Scan for the cell matching the given text and deliver its [X, Y] coordinate at center. 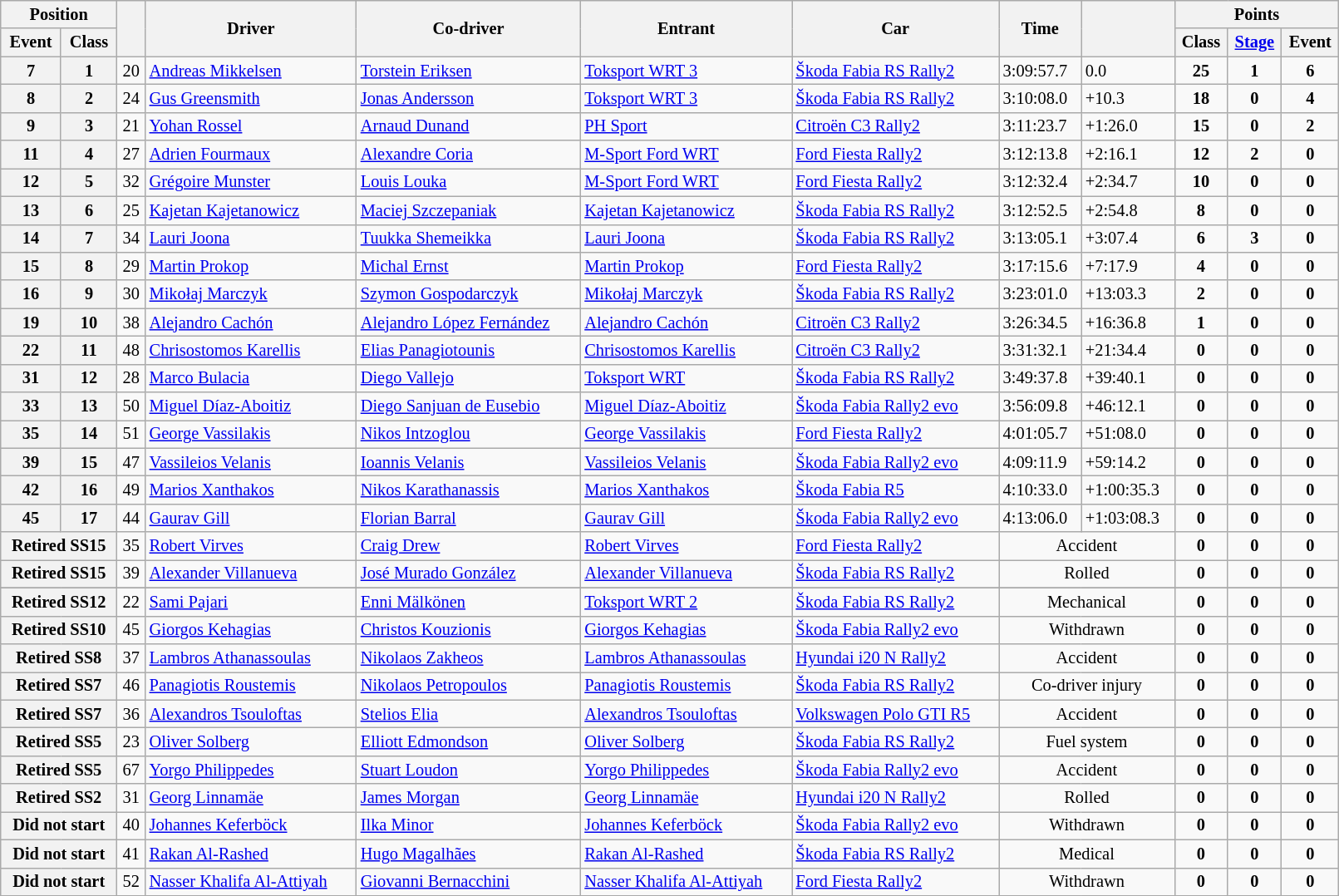
17 [88, 518]
+2:54.8 [1128, 210]
Nikos Intzoglou [469, 434]
Christos Kouzionis [469, 630]
Time [1041, 28]
Diego Vallejo [469, 378]
+39:40.1 [1128, 378]
Szymon Gospodarczyk [469, 294]
Points [1257, 14]
Diego Sanjuan de Eusebio [469, 406]
Position [59, 14]
Stelios Elia [469, 714]
Stage [1255, 42]
Yohan Rossel [251, 126]
32 [131, 182]
PH Sport [686, 126]
Car [896, 28]
+51:08.0 [1128, 434]
Škoda Fabia R5 [896, 490]
0.0 [1128, 71]
36 [131, 714]
Volkswagen Polo GTI R5 [896, 714]
4:01:05.7 [1041, 434]
20 [131, 71]
Ioannis Velanis [469, 462]
Marco Bulacia [251, 378]
3:09:57.7 [1041, 71]
37 [131, 657]
44 [131, 518]
+59:14.2 [1128, 462]
3:23:01.0 [1041, 294]
4:13:06.0 [1041, 518]
19 [32, 322]
Toksport WRT [686, 378]
Gus Greensmith [251, 98]
46 [131, 686]
Craig Drew [469, 546]
67 [131, 770]
27 [131, 155]
3:31:32.1 [1041, 350]
3:11:23.7 [1041, 126]
47 [131, 462]
Retired SS8 [59, 657]
+2:34.7 [1128, 182]
33 [32, 406]
28 [131, 378]
Alejandro López Fernández [469, 322]
Giovanni Bernacchini [469, 882]
Torstein Eriksen [469, 71]
+46:12.1 [1128, 406]
40 [131, 825]
Andreas Mikkelsen [251, 71]
Nikolaos Petropoulos [469, 686]
Elliott Edmondson [469, 741]
+2:16.1 [1128, 155]
+1:03:08.3 [1128, 518]
48 [131, 350]
Stuart Loudon [469, 770]
Co-driver injury [1087, 686]
José Murado González [469, 574]
James Morgan [469, 798]
3:12:52.5 [1041, 210]
Louis Louka [469, 182]
21 [131, 126]
3:12:13.8 [1041, 155]
24 [131, 98]
Tuukka Shemeikka [469, 239]
29 [131, 266]
Michal Ernst [469, 266]
Grégoire Munster [251, 182]
52 [131, 882]
3:10:08.0 [1041, 98]
Nikos Karathanassis [469, 490]
+13:03.3 [1128, 294]
Toksport WRT 2 [686, 602]
Medical [1087, 854]
Jonas Andersson [469, 98]
3:13:05.1 [1041, 239]
Mechanical [1087, 602]
Nikolaos Zakheos [469, 657]
18 [1201, 98]
23 [131, 741]
3:26:34.5 [1041, 322]
3:56:09.8 [1041, 406]
Hugo Magalhães [469, 854]
Driver [251, 28]
Maciej Szczepaniak [469, 210]
3:17:15.6 [1041, 266]
Entrant [686, 28]
30 [131, 294]
Elias Panagiotounis [469, 350]
+3:07.4 [1128, 239]
3:49:37.8 [1041, 378]
Arnaud Dunand [469, 126]
Co-driver [469, 28]
51 [131, 434]
4:10:33.0 [1041, 490]
49 [131, 490]
+1:00:35.3 [1128, 490]
Adrien Fourmaux [251, 155]
Retired SS12 [59, 602]
Enni Mälkönen [469, 602]
Retired SS2 [59, 798]
41 [131, 854]
+1:26.0 [1128, 126]
Sami Pajari [251, 602]
38 [131, 322]
+16:36.8 [1128, 322]
Alexandre Coria [469, 155]
5 [88, 182]
+21:34.4 [1128, 350]
4:09:11.9 [1041, 462]
Ilka Minor [469, 825]
+10.3 [1128, 98]
Retired SS10 [59, 630]
3:12:32.4 [1041, 182]
50 [131, 406]
42 [32, 490]
Fuel system [1087, 741]
Florian Barral [469, 518]
34 [131, 239]
+7:17.9 [1128, 266]
